Locate the cell with the specified text and output its (x, y) center coordinate. 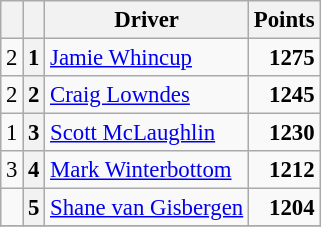
Craig Lowndes (147, 95)
1275 (284, 58)
1212 (284, 170)
4 (34, 170)
Mark Winterbottom (147, 170)
Driver (147, 20)
1230 (284, 133)
5 (34, 208)
1245 (284, 95)
1204 (284, 208)
Scott McLaughlin (147, 133)
Jamie Whincup (147, 58)
Points (284, 20)
Shane van Gisbergen (147, 208)
